Provide the (X, Y) coordinate of the cell's center where the given text is located.  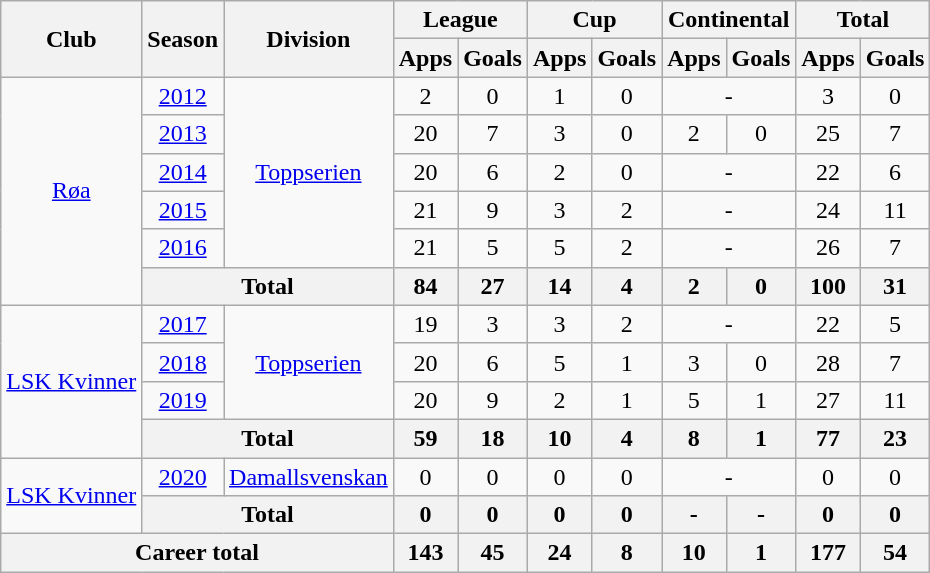
2014 (183, 172)
26 (828, 248)
Career total (197, 553)
Club (72, 39)
77 (828, 438)
Season (183, 39)
177 (828, 553)
14 (559, 286)
Cup (594, 20)
100 (828, 286)
25 (828, 134)
2019 (183, 400)
Røa (72, 191)
2020 (183, 477)
2012 (183, 96)
28 (828, 362)
2017 (183, 324)
2016 (183, 248)
2015 (183, 210)
Division (309, 39)
45 (493, 553)
League (460, 20)
Continental (729, 20)
Damallsvenskan (309, 477)
18 (493, 438)
19 (425, 324)
31 (895, 286)
84 (425, 286)
2018 (183, 362)
23 (895, 438)
2013 (183, 134)
143 (425, 553)
54 (895, 553)
59 (425, 438)
